Scan for the cell matching the given text and deliver its (X, Y) coordinate at center. 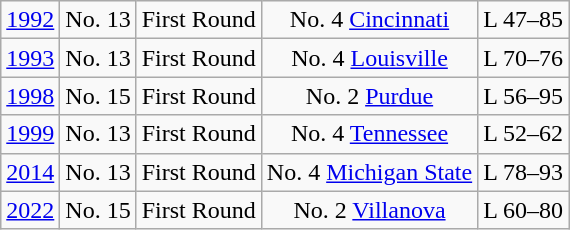
2014 (30, 172)
L 52–62 (524, 134)
L 47–85 (524, 20)
1992 (30, 20)
2022 (30, 210)
1999 (30, 134)
No. 4 Michigan State (369, 172)
No. 4 Cincinnati (369, 20)
No. 4 Louisville (369, 58)
1993 (30, 58)
L 70–76 (524, 58)
No. 4 Tennessee (369, 134)
No. 2 Purdue (369, 96)
No. 2 Villanova (369, 210)
1998 (30, 96)
L 60–80 (524, 210)
L 78–93 (524, 172)
L 56–95 (524, 96)
